Locate the cell with the specified text and output its [x, y] center coordinate. 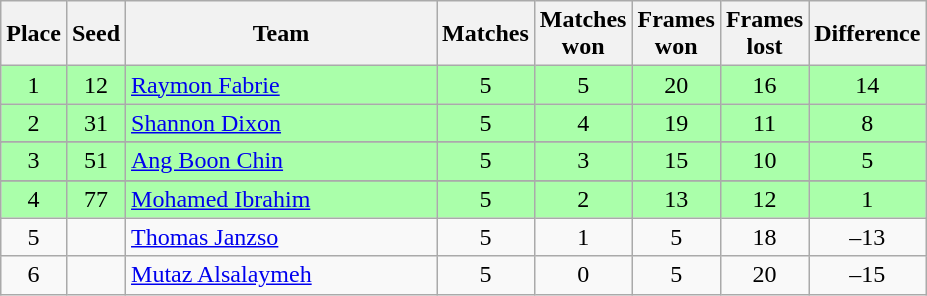
14 [868, 85]
Team [282, 34]
Shannon Dixon [282, 123]
6 [34, 275]
Ang Boon Chin [282, 161]
–15 [868, 275]
15 [676, 161]
Place [34, 34]
31 [96, 123]
Frames won [676, 34]
–13 [868, 237]
Matches [486, 34]
Matches won [583, 34]
8 [868, 123]
19 [676, 123]
77 [96, 199]
0 [583, 275]
Mohamed Ibrahim [282, 199]
51 [96, 161]
16 [764, 85]
Frames lost [764, 34]
Thomas Janzso [282, 237]
Mutaz Alsalaymeh [282, 275]
13 [676, 199]
11 [764, 123]
Seed [96, 34]
18 [764, 237]
Difference [868, 34]
10 [764, 161]
Raymon Fabrie [282, 85]
